Extract the (X, Y) coordinate from the center of the cell holding the provided text.  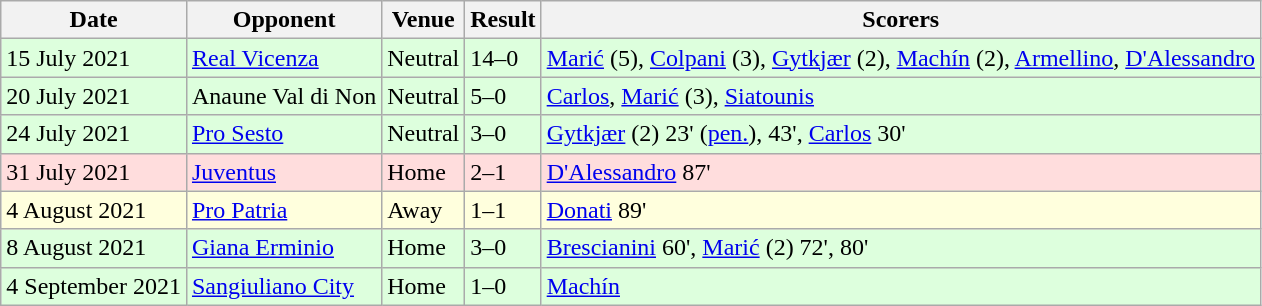
4 September 2021 (94, 286)
24 July 2021 (94, 134)
5–0 (503, 96)
Real Vicenza (284, 58)
D'Alessandro 87' (900, 172)
Date (94, 20)
20 July 2021 (94, 96)
31 July 2021 (94, 172)
Opponent (284, 20)
Pro Sesto (284, 134)
8 August 2021 (94, 248)
Gytkjær (2) 23' (pen.), 43', Carlos 30' (900, 134)
Venue (424, 20)
Carlos, Marić (3), Siatounis (900, 96)
Result (503, 20)
14–0 (503, 58)
15 July 2021 (94, 58)
Away (424, 210)
Machín (900, 286)
Giana Erminio (284, 248)
Pro Patria (284, 210)
Marić (5), Colpani (3), Gytkjær (2), Machín (2), Armellino, D'Alessandro (900, 58)
Sangiuliano City (284, 286)
2–1 (503, 172)
Donati 89' (900, 210)
4 August 2021 (94, 210)
Brescianini 60', Marić (2) 72', 80' (900, 248)
Scorers (900, 20)
1–1 (503, 210)
1–0 (503, 286)
Juventus (284, 172)
Anaune Val di Non (284, 96)
